Locate the cell with the specified text and output its (X, Y) center coordinate. 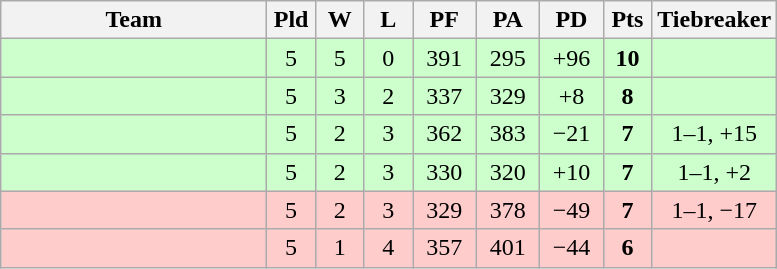
Team (134, 20)
+96 (572, 58)
+8 (572, 96)
391 (444, 58)
0 (388, 58)
6 (628, 248)
1–1, −17 (714, 210)
Pld (292, 20)
+10 (572, 172)
PA (508, 20)
−21 (572, 134)
337 (444, 96)
320 (508, 172)
L (388, 20)
PD (572, 20)
362 (444, 134)
330 (444, 172)
Tiebreaker (714, 20)
357 (444, 248)
10 (628, 58)
295 (508, 58)
401 (508, 248)
Pts (628, 20)
W (340, 20)
8 (628, 96)
−44 (572, 248)
1 (340, 248)
383 (508, 134)
378 (508, 210)
1–1, +2 (714, 172)
1–1, +15 (714, 134)
PF (444, 20)
4 (388, 248)
−49 (572, 210)
